Return [X, Y] of the center of cell containing provided text 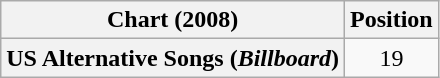
Position [392, 20]
19 [392, 58]
US Alternative Songs (Billboard) [173, 58]
Chart (2008) [173, 20]
